Return the [x, y] coordinate for the center point of the cell that contains the specified text.  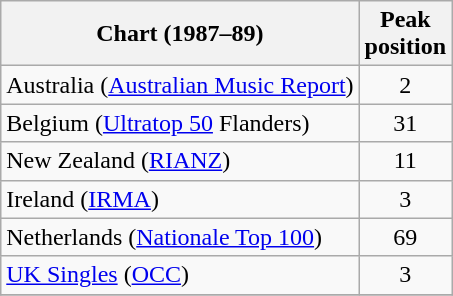
Australia (Australian Music Report) [180, 85]
Ireland (IRMA) [180, 199]
Peakposition [405, 34]
UK Singles (OCC) [180, 275]
2 [405, 85]
31 [405, 123]
Netherlands (Nationale Top 100) [180, 237]
Chart (1987–89) [180, 34]
11 [405, 161]
New Zealand (RIANZ) [180, 161]
Belgium (Ultratop 50 Flanders) [180, 123]
69 [405, 237]
